Pinpoint the cell where the given text exists, returning its (x, y) midpoint coordinate. 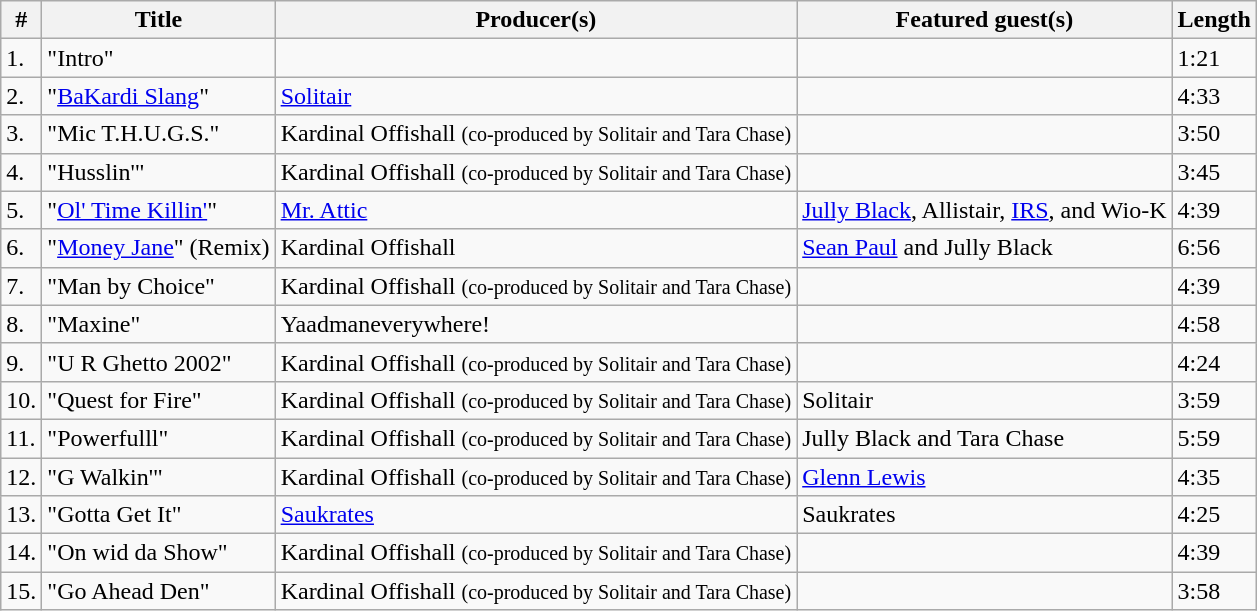
Title (158, 20)
1:21 (1214, 58)
Glenn Lewis (984, 477)
"Intro" (158, 58)
6:56 (1214, 248)
Yaadmaneverywhere! (536, 324)
"U R Ghetto 2002" (158, 362)
# (22, 20)
"Mic T.H.U.G.S." (158, 134)
Sean Paul and Jully Black (984, 248)
"Gotta Get It" (158, 515)
6. (22, 248)
7. (22, 286)
5:59 (1214, 438)
Jully Black and Tara Chase (984, 438)
11. (22, 438)
"Man by Choice" (158, 286)
"Money Jane" (Remix) (158, 248)
4:24 (1214, 362)
2. (22, 96)
4:33 (1214, 96)
Length (1214, 20)
3:59 (1214, 400)
3:58 (1214, 591)
4:35 (1214, 477)
"Ol' Time Killin'" (158, 210)
13. (22, 515)
"Maxine" (158, 324)
"Go Ahead Den" (158, 591)
3:45 (1214, 172)
1. (22, 58)
4:58 (1214, 324)
14. (22, 553)
"BaKardi Slang" (158, 96)
3:50 (1214, 134)
10. (22, 400)
12. (22, 477)
4. (22, 172)
Producer(s) (536, 20)
"Husslin'" (158, 172)
Jully Black, Allistair, IRS, and Wio-K (984, 210)
Kardinal Offishall (536, 248)
5. (22, 210)
4:25 (1214, 515)
Featured guest(s) (984, 20)
Mr. Attic (536, 210)
8. (22, 324)
3. (22, 134)
"G Walkin'" (158, 477)
15. (22, 591)
"Powerfulll" (158, 438)
"On wid da Show" (158, 553)
9. (22, 362)
"Quest for Fire" (158, 400)
